Locate the cell with the specified text and output its (X, Y) center coordinate. 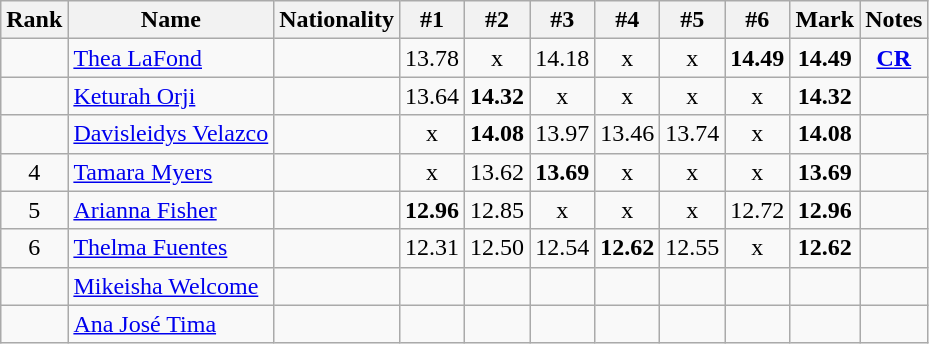
Arianna Fisher (171, 210)
13.64 (432, 96)
Thelma Fuentes (171, 248)
13.97 (562, 134)
Nationality (337, 20)
12.85 (498, 210)
Tamara Myers (171, 172)
#1 (432, 20)
CR (894, 58)
13.46 (628, 134)
13.78 (432, 58)
5 (34, 210)
Thea LaFond (171, 58)
Rank (34, 20)
#5 (692, 20)
12.55 (692, 248)
Davisleidys Velazco (171, 134)
Name (171, 20)
Mikeisha Welcome (171, 286)
4 (34, 172)
#4 (628, 20)
#2 (498, 20)
#6 (758, 20)
13.62 (498, 172)
Keturah Orji (171, 96)
Ana José Tima (171, 324)
12.54 (562, 248)
12.72 (758, 210)
14.18 (562, 58)
#3 (562, 20)
13.74 (692, 134)
Notes (894, 20)
12.50 (498, 248)
12.31 (432, 248)
6 (34, 248)
Mark (825, 20)
